Scan for the cell matching the given text and deliver its [x, y] coordinate at center. 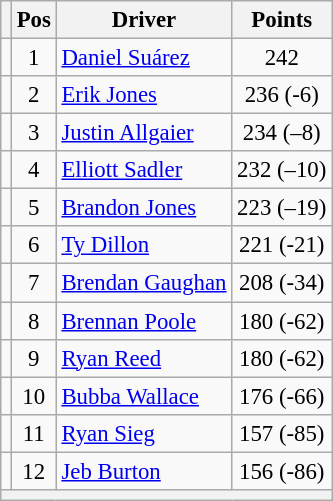
Points [282, 20]
Ty Dillon [144, 245]
9 [34, 358]
242 [282, 58]
221 (-21) [282, 245]
7 [34, 283]
223 (–19) [282, 208]
Driver [144, 20]
Pos [34, 20]
11 [34, 433]
Elliott Sadler [144, 170]
236 (-6) [282, 95]
Brennan Poole [144, 321]
4 [34, 170]
Bubba Wallace [144, 396]
156 (-86) [282, 471]
Brandon Jones [144, 208]
10 [34, 396]
5 [34, 208]
232 (–10) [282, 170]
157 (-85) [282, 433]
3 [34, 133]
8 [34, 321]
Jeb Burton [144, 471]
208 (-34) [282, 283]
Ryan Sieg [144, 433]
Daniel Suárez [144, 58]
Brendan Gaughan [144, 283]
Justin Allgaier [144, 133]
Ryan Reed [144, 358]
12 [34, 471]
2 [34, 95]
Erik Jones [144, 95]
6 [34, 245]
176 (-66) [282, 396]
234 (–8) [282, 133]
1 [34, 58]
